Return the (X, Y) coordinate for the center point of the cell that contains the specified text.  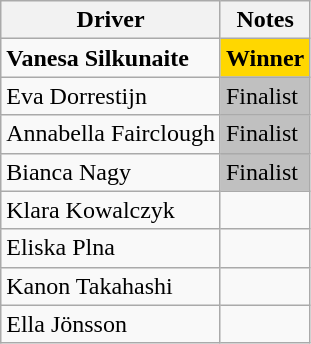
Eva Dorrestijn (111, 96)
Kanon Takahashi (111, 286)
Bianca Nagy (111, 172)
Vanesa Silkunaite (111, 58)
Notes (264, 20)
Winner (264, 58)
Driver (111, 20)
Eliska Plna (111, 248)
Ella Jönsson (111, 324)
Annabella Fairclough (111, 134)
Klara Kowalczyk (111, 210)
